For the text-containing cell, return its midpoint in [x, y] coordinate format. 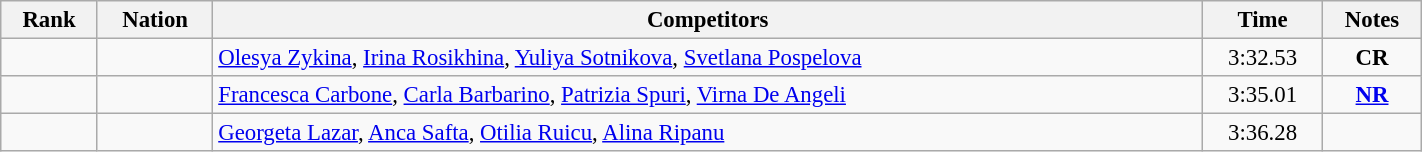
Competitors [708, 20]
3:36.28 [1262, 133]
Notes [1372, 20]
Nation [155, 20]
Francesca Carbone, Carla Barbarino, Patrizia Spuri, Virna De Angeli [708, 95]
3:35.01 [1262, 95]
CR [1372, 58]
3:32.53 [1262, 58]
Olesya Zykina, Irina Rosikhina, Yuliya Sotnikova, Svetlana Pospelova [708, 58]
Rank [50, 20]
Georgeta Lazar, Anca Safta, Otilia Ruicu, Alina Ripanu [708, 133]
Time [1262, 20]
NR [1372, 95]
